Identify which cell holds the provided text, then report its (x, y) central coordinate. 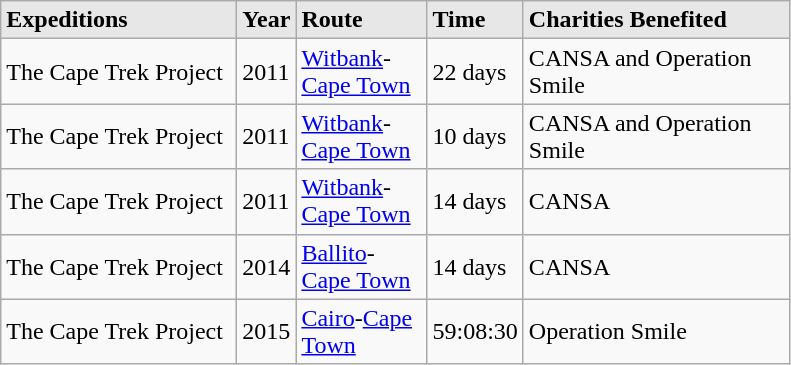
22 days (475, 72)
Operation Smile (656, 332)
Time (475, 20)
Ballito-Cape Town (362, 266)
Expeditions (119, 20)
59:08:30 (475, 332)
2014 (266, 266)
Route (362, 20)
Cairo-Cape Town (362, 332)
2015 (266, 332)
Charities Benefited (656, 20)
10 days (475, 136)
Year (266, 20)
